Detect which cell encompasses the target text, then output its [x, y] center coordinate. 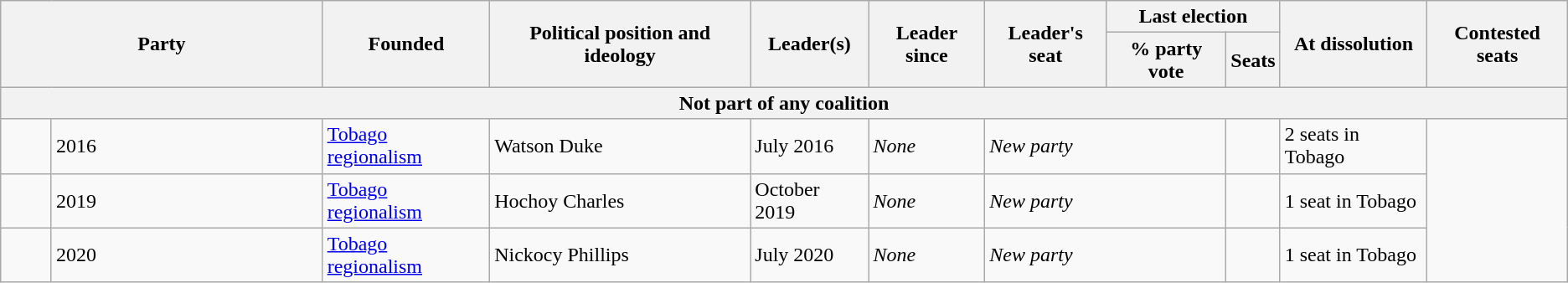
2020 [187, 255]
Political position and ideology [620, 44]
Leader since [926, 44]
Founded [405, 44]
Not part of any coalition [784, 103]
2019 [187, 201]
Contested seats [1498, 44]
July 2020 [809, 255]
2016 [187, 146]
Seats [1253, 60]
Leader(s) [809, 44]
Leader's seat [1045, 44]
October 2019 [809, 201]
Nickocy Phillips [620, 255]
Party [162, 44]
Hochoy Charles [620, 201]
At dissolution [1354, 44]
July 2016 [809, 146]
Watson Duke [620, 146]
% party vote [1166, 60]
Last election [1194, 17]
2 seats in Tobago [1354, 146]
